Pinpoint the cell where the given text exists, returning its [x, y] midpoint coordinate. 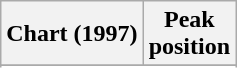
Peakposition [189, 34]
Chart (1997) [72, 34]
